Detect which cell encompasses the target text, then output its [x, y] center coordinate. 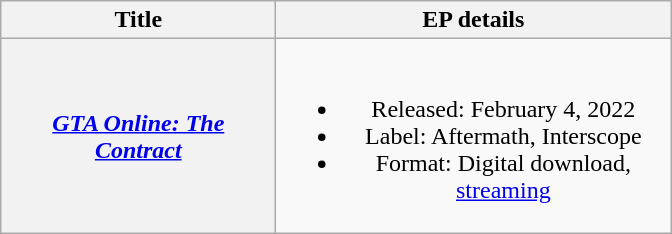
Released: February 4, 2022Label: Aftermath, InterscopeFormat: Digital download, streaming [474, 136]
Title [138, 20]
GTA Online: The Contract [138, 136]
EP details [474, 20]
